Search for the cell housing the specified text and yield its [x, y] center coordinate. 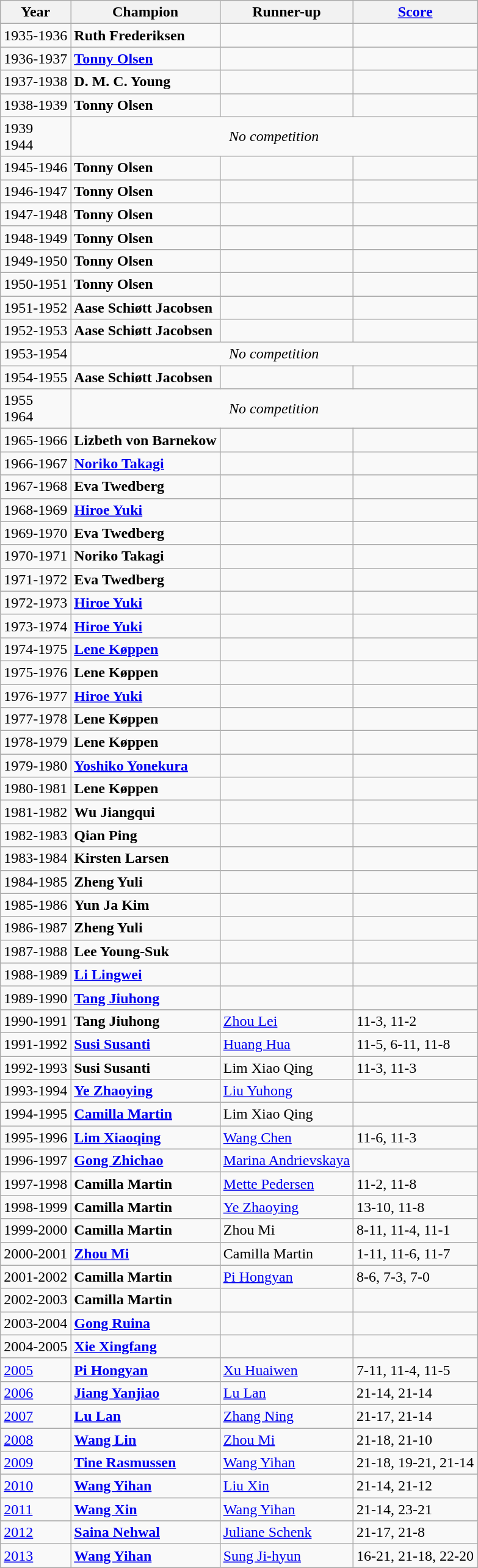
1938-1939 [35, 105]
1984-1985 [35, 882]
Xie Xingfang [145, 1346]
Tine Rasmussen [145, 1463]
Year [35, 12]
Ruth Frederiksen [145, 35]
1980-1981 [35, 789]
2011 [35, 1509]
1988-1989 [35, 975]
1975-1976 [35, 672]
Yun Ja Kim [145, 905]
2007 [35, 1416]
Yoshiko Yonekura [145, 766]
1990-1991 [35, 1021]
21-17, 21-14 [415, 1416]
2009 [35, 1463]
Wang Lin [145, 1439]
21-14, 21-14 [415, 1393]
13-10, 11-8 [415, 1207]
1952-1953 [35, 331]
Lee Young-Suk [145, 951]
1989-1990 [35, 998]
1996-1997 [35, 1161]
Huang Hua [286, 1044]
1945-1946 [35, 168]
8-11, 11-4, 11-1 [415, 1230]
Juliane Schenk [286, 1533]
1977-1978 [35, 719]
1966-1967 [35, 463]
Liu Xin [286, 1486]
1976-1977 [35, 695]
21-17, 21-8 [415, 1533]
1992-1993 [35, 1068]
2006 [35, 1393]
7-11, 11-4, 11-5 [415, 1370]
Wang Xin [145, 1509]
1998-1999 [35, 1207]
2003-2004 [35, 1323]
1953-1954 [35, 354]
2008 [35, 1439]
1947-1948 [35, 214]
1-11, 11-6, 11-7 [415, 1254]
Xu Huaiwen [286, 1370]
Lizbeth von Barnekow [145, 440]
1995-1996 [35, 1138]
1983-1984 [35, 858]
1954-1955 [35, 377]
1969-1970 [35, 533]
1937-1938 [35, 82]
Marina Andrievskaya [286, 1161]
Gong Zhichao [145, 1161]
Lim Xiaoqing [145, 1138]
1971-1972 [35, 579]
11-3, 11-2 [415, 1021]
D. M. C. Young [145, 82]
1986-1987 [35, 928]
1970-1971 [35, 556]
Champion [145, 12]
2012 [35, 1533]
21-18, 21-10 [415, 1439]
Wu Jiangqui [145, 812]
1991-1992 [35, 1044]
1981-1982 [35, 812]
1950-1951 [35, 284]
2013 [35, 1556]
1979-1980 [35, 766]
Jiang Yanjiao [145, 1393]
1972-1973 [35, 603]
1955 1964 [35, 409]
Zhang Ning [286, 1416]
21-14, 21-12 [415, 1486]
11-3, 11-3 [415, 1068]
1935-1936 [35, 35]
1978-1979 [35, 742]
16-21, 21-18, 22-20 [415, 1556]
Runner-up [286, 12]
2002-2003 [35, 1300]
2010 [35, 1486]
1967-1968 [35, 487]
1949-1950 [35, 261]
11-2, 11-8 [415, 1184]
1948-1949 [35, 238]
1994-1995 [35, 1114]
Saina Nehwal [145, 1533]
1974-1975 [35, 649]
21-14, 23-21 [415, 1509]
Mette Pedersen [286, 1184]
8-6, 7-3, 7-0 [415, 1277]
2004-2005 [35, 1346]
1982-1983 [35, 835]
1987-1988 [35, 951]
2000-2001 [35, 1254]
Score [415, 12]
Kirsten Larsen [145, 858]
Zhou Lei [286, 1021]
Li Lingwei [145, 975]
1993-1994 [35, 1091]
Sung Ji-hyun [286, 1556]
Liu Yuhong [286, 1091]
1997-1998 [35, 1184]
1951-1952 [35, 307]
1968-1969 [35, 510]
1939 1944 [35, 137]
Qian Ping [145, 835]
1973-1974 [35, 626]
2005 [35, 1370]
2001-2002 [35, 1277]
11-6, 11-3 [415, 1138]
1965-1966 [35, 440]
Gong Ruina [145, 1323]
21-18, 19-21, 21-14 [415, 1463]
1985-1986 [35, 905]
Wang Chen [286, 1138]
1999-2000 [35, 1230]
1946-1947 [35, 191]
1936-1937 [35, 59]
11-5, 6-11, 11-8 [415, 1044]
